Return the [X, Y] coordinate for the center point of the cell that contains the specified text.  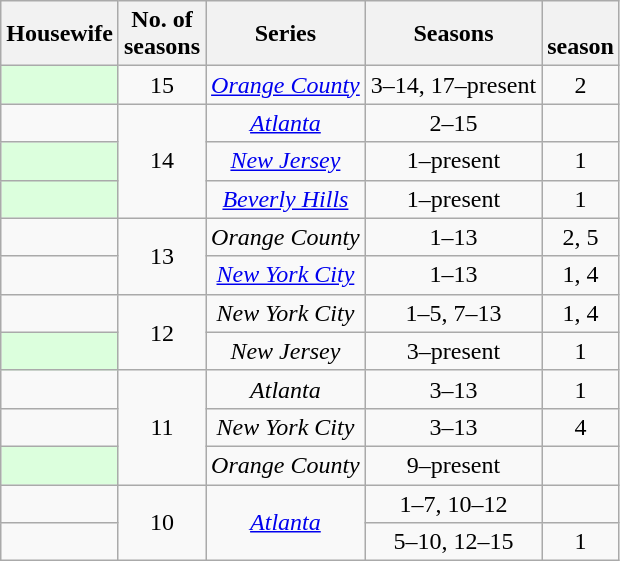
4 [581, 427]
season [581, 34]
Beverly Hills [286, 199]
Seasons [453, 34]
14 [162, 161]
11 [162, 427]
2–15 [453, 123]
3–14, 17–present [453, 85]
Housewife [60, 34]
3–present [453, 351]
2 [581, 85]
1–5, 7–13 [453, 313]
1–7, 10–12 [453, 503]
Series [286, 34]
5–10, 12–15 [453, 542]
No. ofseasons [162, 34]
12 [162, 332]
2, 5 [581, 237]
13 [162, 256]
10 [162, 522]
15 [162, 85]
9–present [453, 465]
